Search for the cell housing the specified text and yield its (X, Y) center coordinate. 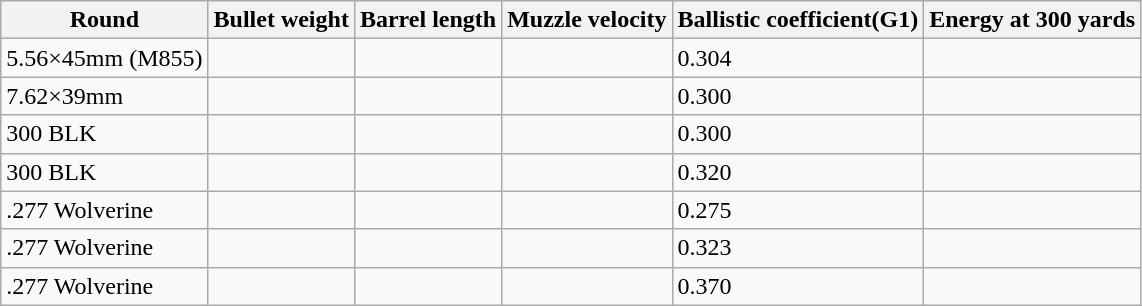
Ballistic coefficient(G1) (798, 20)
0.320 (798, 172)
Energy at 300 yards (1032, 20)
0.370 (798, 286)
Bullet weight (281, 20)
0.275 (798, 210)
5.56×45mm (M855) (104, 58)
Muzzle velocity (587, 20)
Round (104, 20)
Barrel length (428, 20)
0.323 (798, 248)
0.304 (798, 58)
7.62×39mm (104, 96)
